Search for the cell housing the specified text and yield its (x, y) center coordinate. 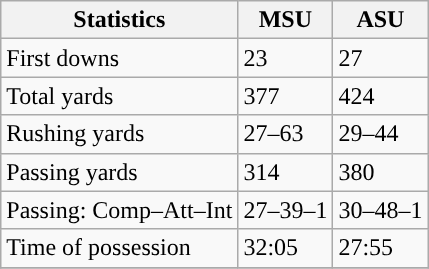
377 (286, 96)
First downs (120, 58)
MSU (286, 20)
380 (380, 172)
Time of possession (120, 248)
314 (286, 172)
23 (286, 58)
ASU (380, 20)
29–44 (380, 134)
Rushing yards (120, 134)
Total yards (120, 96)
32:05 (286, 248)
30–48–1 (380, 210)
Passing: Comp–Att–Int (120, 210)
27–63 (286, 134)
27 (380, 58)
424 (380, 96)
27–39–1 (286, 210)
Passing yards (120, 172)
27:55 (380, 248)
Statistics (120, 20)
